From the cell containing the given text, extract its center point as (x, y) coordinate. 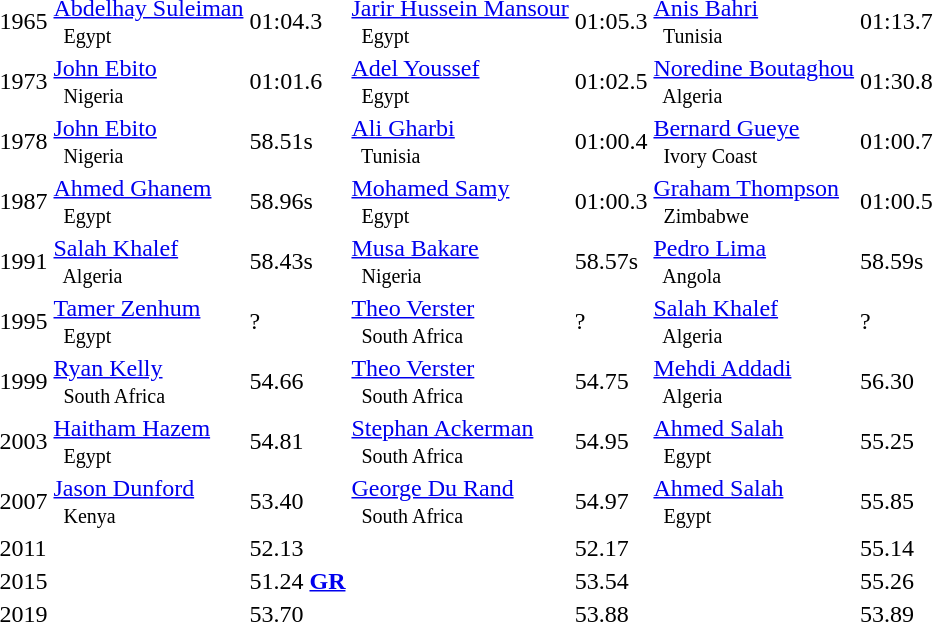
58.57s (611, 262)
58.96s (298, 202)
54.97 (611, 502)
01:00.4 (611, 142)
Ryan Kelly South Africa (148, 382)
Jason Dunford Kenya (148, 502)
Graham Thompson Zimbabwe (754, 202)
54.81 (298, 442)
54.95 (611, 442)
Bernard Gueye Ivory Coast (754, 142)
Mehdi Addadi Algeria (754, 382)
51.24 GR (298, 581)
54.75 (611, 382)
58.43s (298, 262)
53.54 (611, 581)
Stephan Ackerman South Africa (460, 442)
Ali Gharbi Tunisia (460, 142)
54.66 (298, 382)
01:00.3 (611, 202)
Musa Bakare Nigeria (460, 262)
Noredine Boutaghou Algeria (754, 82)
George Du Rand South Africa (460, 502)
Pedro Lima Angola (754, 262)
53.40 (298, 502)
01:02.5 (611, 82)
01:01.6 (298, 82)
52.17 (611, 548)
Adel Youssef Egypt (460, 82)
Tamer Zenhum Egypt (148, 322)
52.13 (298, 548)
58.51s (298, 142)
Ahmed Ghanem Egypt (148, 202)
Haitham Hazem Egypt (148, 442)
Mohamed Samy Egypt (460, 202)
